Pinpoint the cell where the given text exists, returning its [X, Y] midpoint coordinate. 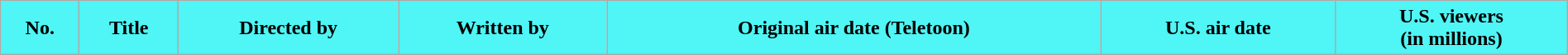
Title [129, 28]
U.S. viewers(in millions) [1452, 28]
Written by [503, 28]
No. [40, 28]
U.S. air date [1218, 28]
Directed by [289, 28]
Original air date (Teletoon) [853, 28]
